Find where the given text appears and provide that cell's center as [X, Y] coordinate. 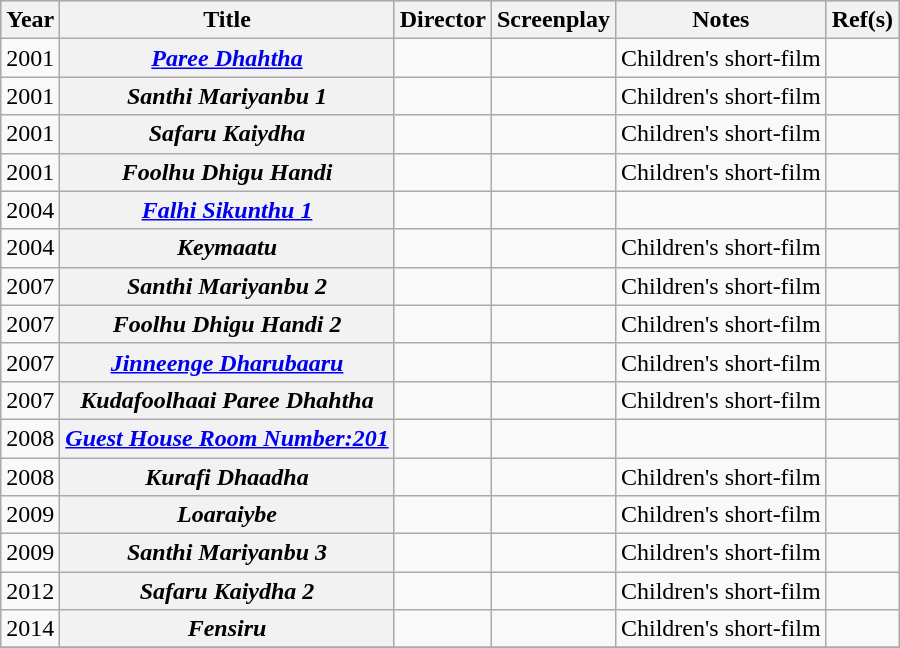
Keymaatu [227, 248]
Guest House Room Number:201 [227, 438]
Kudafoolhaai Paree Dhahtha [227, 400]
Fensiru [227, 629]
Year [30, 20]
Jinneenge Dharubaaru [227, 362]
Screenplay [553, 20]
Loaraiybe [227, 515]
Safaru Kaiydha 2 [227, 591]
Santhi Mariyanbu 3 [227, 553]
Santhi Mariyanbu 2 [227, 286]
Ref(s) [862, 20]
2012 [30, 591]
Falhi Sikunthu 1 [227, 210]
Foolhu Dhigu Handi [227, 172]
Santhi Mariyanbu 1 [227, 96]
Paree Dhahtha [227, 58]
Safaru Kaiydha [227, 134]
Director [442, 20]
Notes [720, 20]
2014 [30, 629]
Foolhu Dhigu Handi 2 [227, 324]
Title [227, 20]
Kurafi Dhaadha [227, 477]
